Scan for the cell matching the given text and deliver its [X, Y] coordinate at center. 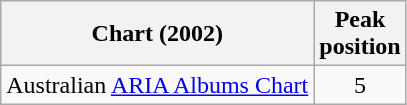
Australian ARIA Albums Chart [158, 85]
5 [360, 85]
Chart (2002) [158, 34]
Peakposition [360, 34]
